Identify which cell holds the provided text, then report its (x, y) central coordinate. 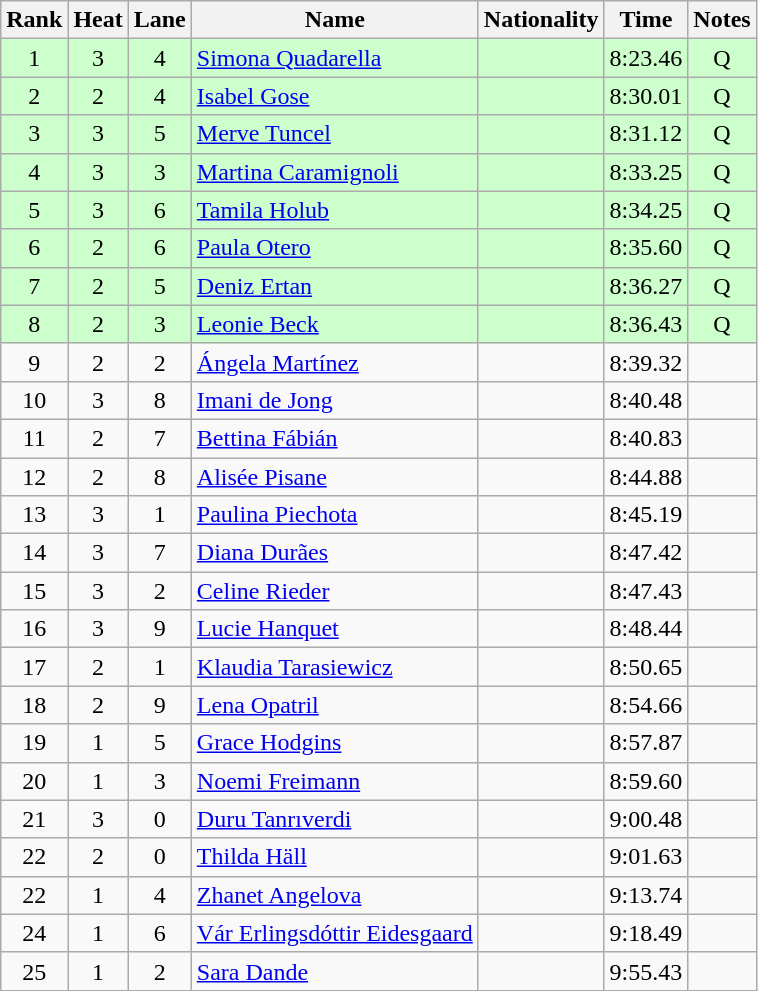
Diana Durães (334, 553)
Nationality (541, 20)
8:36.43 (646, 324)
9:18.49 (646, 933)
Bettina Fábián (334, 438)
Thilda Häll (334, 857)
8:23.46 (646, 58)
Lena Opatril (334, 705)
8:59.60 (646, 781)
Lucie Hanquet (334, 629)
15 (34, 591)
8:40.83 (646, 438)
16 (34, 629)
Vár Erlingsdóttir Eidesgaard (334, 933)
8:47.42 (646, 553)
19 (34, 743)
10 (34, 400)
Paula Otero (334, 248)
Celine Rieder (334, 591)
Rank (34, 20)
9:00.48 (646, 819)
Martina Caramignoli (334, 172)
8:57.87 (646, 743)
Paulina Piechota (334, 515)
Merve Tuncel (334, 134)
Imani de Jong (334, 400)
Noemi Freimann (334, 781)
Lane (160, 20)
Duru Tanrıverdi (334, 819)
8:30.01 (646, 96)
8:44.88 (646, 477)
Isabel Gose (334, 96)
8:40.48 (646, 400)
8:36.27 (646, 286)
9:55.43 (646, 971)
18 (34, 705)
8:45.19 (646, 515)
11 (34, 438)
Klaudia Tarasiewicz (334, 667)
24 (34, 933)
12 (34, 477)
8:35.60 (646, 248)
8:47.43 (646, 591)
25 (34, 971)
13 (34, 515)
Deniz Ertan (334, 286)
21 (34, 819)
Heat (98, 20)
Ángela Martínez (334, 362)
Leonie Beck (334, 324)
8:33.25 (646, 172)
8:54.66 (646, 705)
Grace Hodgins (334, 743)
Zhanet Angelova (334, 895)
Sara Dande (334, 971)
14 (34, 553)
Tamila Holub (334, 210)
Simona Quadarella (334, 58)
8:34.25 (646, 210)
8:50.65 (646, 667)
9:01.63 (646, 857)
8:39.32 (646, 362)
Notes (722, 20)
20 (34, 781)
17 (34, 667)
Name (334, 20)
9:13.74 (646, 895)
Time (646, 20)
8:48.44 (646, 629)
Alisée Pisane (334, 477)
8:31.12 (646, 134)
